Detect which cell encompasses the target text, then output its [x, y] center coordinate. 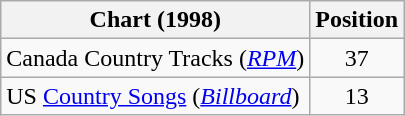
Chart (1998) [156, 20]
US Country Songs (Billboard) [156, 96]
Canada Country Tracks (RPM) [156, 58]
Position [357, 20]
13 [357, 96]
37 [357, 58]
